Detect which cell encompasses the target text, then output its [x, y] center coordinate. 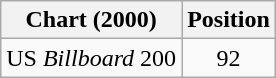
92 [229, 58]
Chart (2000) [92, 20]
US Billboard 200 [92, 58]
Position [229, 20]
